Return [x, y] of the center of cell containing provided text 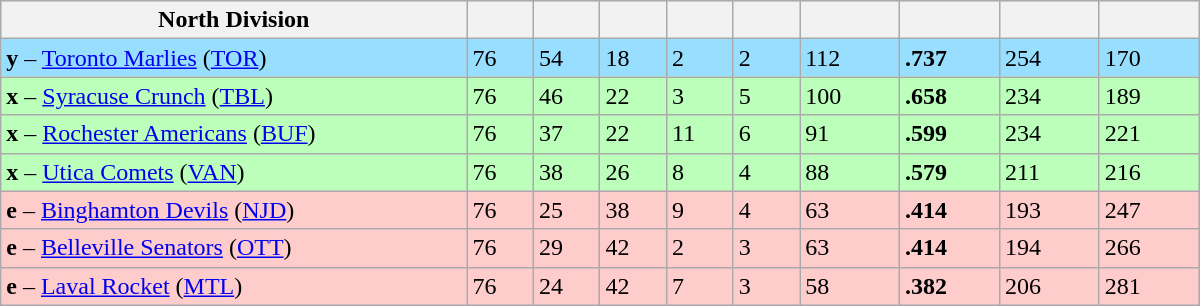
.382 [950, 286]
211 [1049, 172]
281 [1149, 286]
112 [850, 58]
189 [1149, 96]
193 [1049, 210]
e – Belleville Senators (OTT) [234, 248]
x – Utica Comets (VAN) [234, 172]
x – Syracuse Crunch (TBL) [234, 96]
25 [566, 210]
170 [1149, 58]
29 [566, 248]
221 [1149, 134]
y – Toronto Marlies (TOR) [234, 58]
26 [634, 172]
194 [1049, 248]
5 [766, 96]
.737 [950, 58]
91 [850, 134]
88 [850, 172]
37 [566, 134]
266 [1149, 248]
24 [566, 286]
58 [850, 286]
.658 [950, 96]
254 [1049, 58]
18 [634, 58]
9 [700, 210]
6 [766, 134]
.599 [950, 134]
8 [700, 172]
216 [1149, 172]
206 [1049, 286]
e – Laval Rocket (MTL) [234, 286]
46 [566, 96]
.579 [950, 172]
North Division [234, 20]
7 [700, 286]
11 [700, 134]
100 [850, 96]
x – Rochester Americans (BUF) [234, 134]
54 [566, 58]
e – Binghamton Devils (NJD) [234, 210]
247 [1149, 210]
